Determine the [X, Y] coordinate at the center of the cell enclosing the given text.  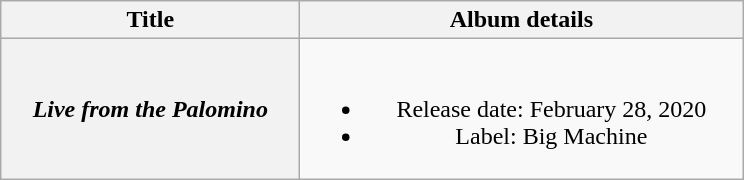
Release date: February 28, 2020Label: Big Machine [522, 109]
Live from the Palomino [150, 109]
Album details [522, 20]
Title [150, 20]
